Return the (X, Y) coordinate for the center point of the cell that contains the specified text.  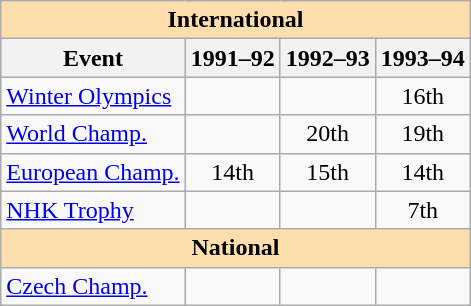
16th (422, 96)
World Champ. (93, 134)
Winter Olympics (93, 96)
1992–93 (328, 58)
1991–92 (232, 58)
15th (328, 172)
Event (93, 58)
1993–94 (422, 58)
European Champ. (93, 172)
19th (422, 134)
National (236, 248)
International (236, 20)
20th (328, 134)
7th (422, 210)
NHK Trophy (93, 210)
Czech Champ. (93, 286)
